Capture the cell that displays the provided text and extract its (X, Y) central coordinate. 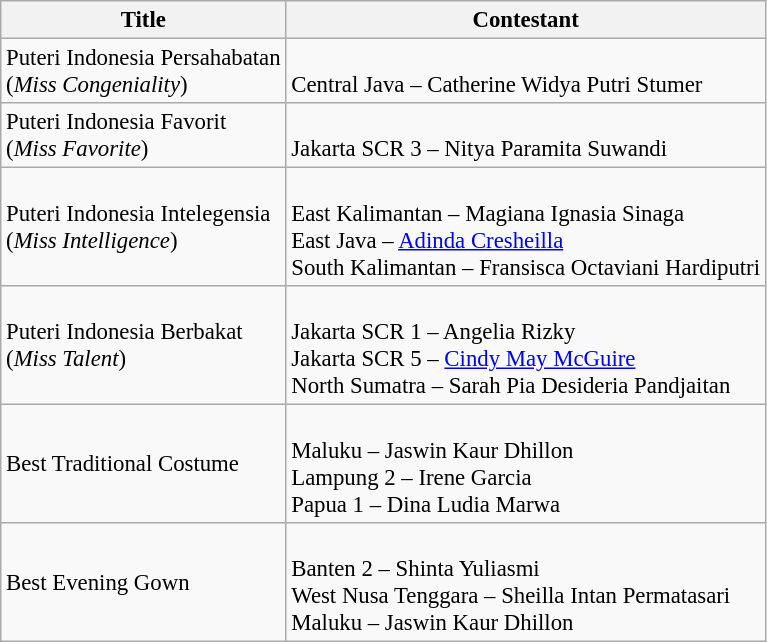
Puteri Indonesia Berbakat(Miss Talent) (144, 346)
Puteri Indonesia Intelegensia(Miss Intelligence) (144, 228)
Puteri Indonesia Favorit(Miss Favorite) (144, 136)
Maluku – Jaswin Kaur Dhillon Lampung 2 – Irene Garcia Papua 1 – Dina Ludia Marwa (526, 464)
East Kalimantan – Magiana Ignasia Sinaga East Java – Adinda Cresheilla South Kalimantan – Fransisca Octaviani Hardiputri (526, 228)
Jakarta SCR 3 – Nitya Paramita Suwandi (526, 136)
Central Java – Catherine Widya Putri Stumer (526, 72)
Best Traditional Costume (144, 464)
Puteri Indonesia Persahabatan(Miss Congeniality) (144, 72)
Title (144, 20)
Jakarta SCR 1 – Angelia Rizky Jakarta SCR 5 – Cindy May McGuire North Sumatra – Sarah Pia Desideria Pandjaitan (526, 346)
Contestant (526, 20)
